Return the [x, y] coordinate for the center point of the cell that contains the specified text.  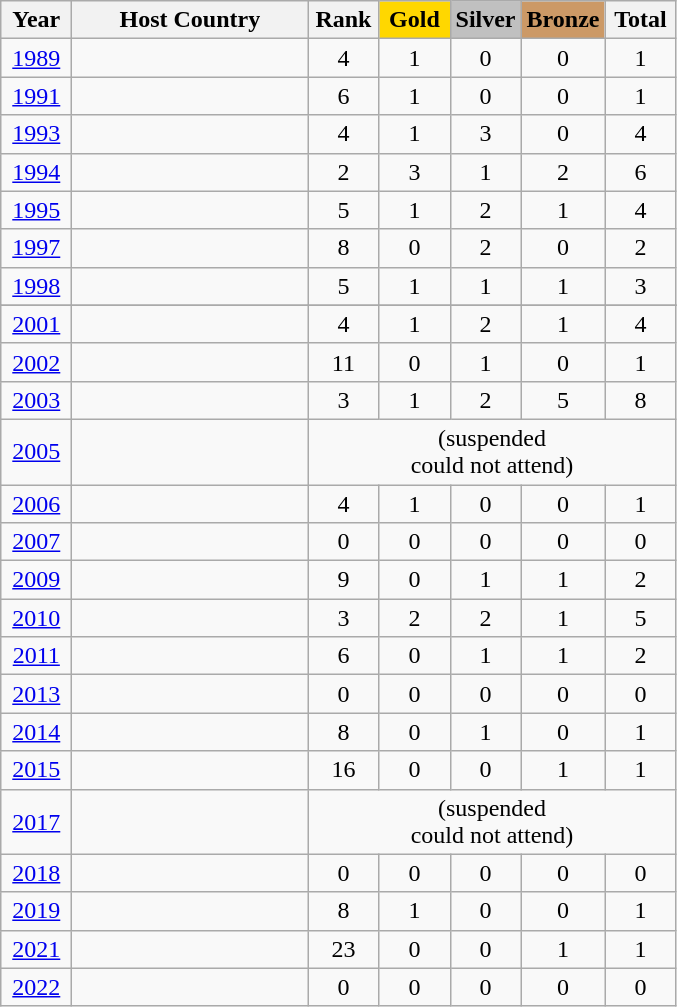
1993 [36, 134]
2018 [36, 873]
23 [344, 949]
1991 [36, 96]
2022 [36, 987]
Bronze [563, 20]
9 [344, 580]
2014 [36, 732]
2011 [36, 656]
2019 [36, 911]
2013 [36, 694]
1994 [36, 172]
2006 [36, 503]
1997 [36, 248]
2003 [36, 400]
Host Country [190, 20]
2015 [36, 770]
Gold [414, 20]
1995 [36, 210]
2001 [36, 324]
2009 [36, 580]
1998 [36, 286]
2017 [36, 822]
1989 [36, 58]
Rank [344, 20]
2010 [36, 618]
Year [36, 20]
2007 [36, 542]
16 [344, 770]
Silver [486, 20]
Total [640, 20]
2005 [36, 452]
11 [344, 362]
2002 [36, 362]
2021 [36, 949]
